Extract the (X, Y) coordinate from the center of the cell holding the provided text.  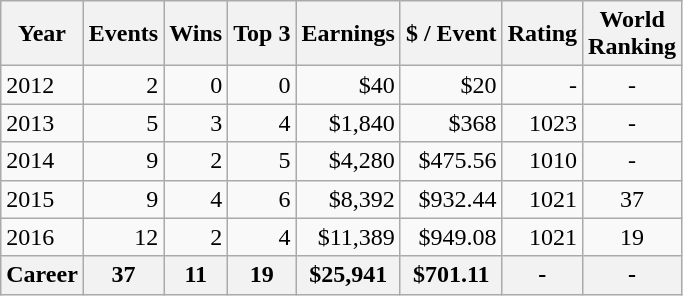
1010 (542, 161)
$11,389 (348, 237)
12 (123, 237)
3 (196, 123)
2014 (42, 161)
Rating (542, 34)
2015 (42, 199)
$4,280 (348, 161)
$949.08 (451, 237)
$ / Event (451, 34)
$475.56 (451, 161)
2013 (42, 123)
$932.44 (451, 199)
11 (196, 275)
$1,840 (348, 123)
6 (262, 199)
2016 (42, 237)
Year (42, 34)
2012 (42, 85)
Events (123, 34)
$25,941 (348, 275)
Career (42, 275)
Top 3 (262, 34)
$701.11 (451, 275)
Earnings (348, 34)
$40 (348, 85)
WorldRanking (632, 34)
Wins (196, 34)
1023 (542, 123)
$20 (451, 85)
$368 (451, 123)
$8,392 (348, 199)
